Identify which cell holds the provided text, then report its [X, Y] central coordinate. 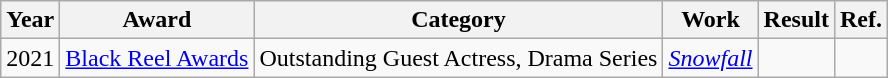
Year [30, 20]
Outstanding Guest Actress, Drama Series [458, 58]
Award [157, 20]
Result [796, 20]
Black Reel Awards [157, 58]
Ref. [860, 20]
Snowfall [710, 58]
2021 [30, 58]
Work [710, 20]
Category [458, 20]
